Return (x, y) of the center of cell containing provided text 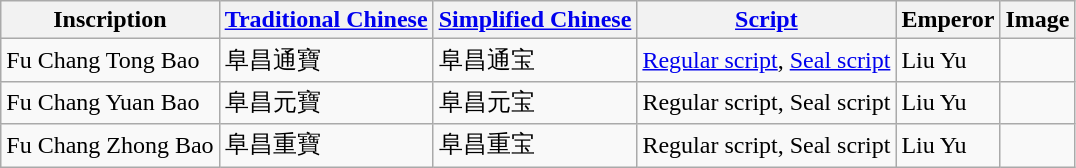
Traditional Chinese (326, 20)
Fu Chang Zhong Bao (110, 146)
阜昌重宝 (535, 146)
Emperor (948, 20)
Inscription (110, 20)
阜昌元宝 (535, 102)
Simplified Chinese (535, 20)
阜昌通寶 (326, 60)
阜昌元寶 (326, 102)
阜昌通宝 (535, 60)
Fu Chang Yuan Bao (110, 102)
Image (1038, 20)
阜昌重寶 (326, 146)
Fu Chang Tong Bao (110, 60)
Script (766, 20)
